Find where the given text appears and provide that cell's center as [x, y] coordinate. 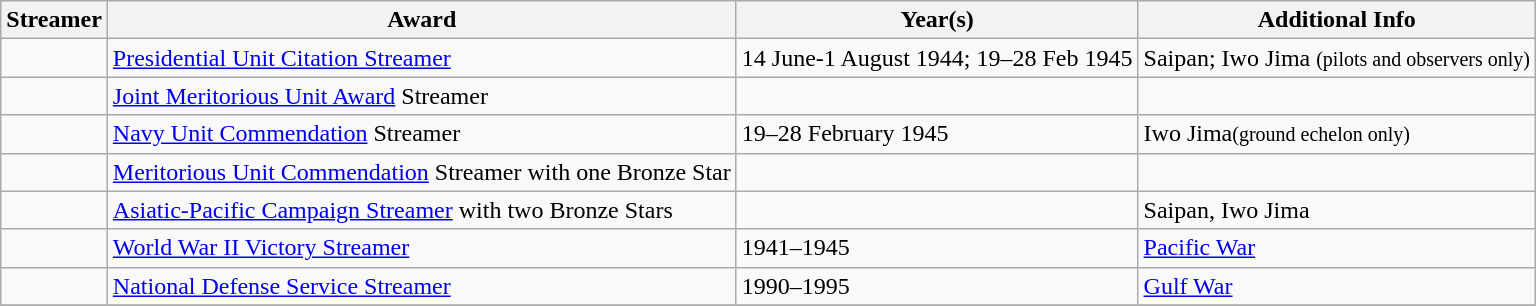
National Defense Service Streamer [422, 286]
Gulf War [1336, 286]
19–28 February 1945 [937, 134]
Award [422, 20]
Additional Info [1336, 20]
Asiatic-Pacific Campaign Streamer with two Bronze Stars [422, 210]
World War II Victory Streamer [422, 248]
Meritorious Unit Commendation Streamer with one Bronze Star [422, 172]
Streamer [54, 20]
14 June-1 August 1944; 19–28 Feb 1945 [937, 58]
Navy Unit Commendation Streamer [422, 134]
Presidential Unit Citation Streamer [422, 58]
1941–1945 [937, 248]
Saipan, Iwo Jima [1336, 210]
1990–1995 [937, 286]
Iwo Jima(ground echelon only) [1336, 134]
Year(s) [937, 20]
Saipan; Iwo Jima (pilots and observers only) [1336, 58]
Pacific War [1336, 248]
Joint Meritorious Unit Award Streamer [422, 96]
